From the cell containing the given text, extract its center point as (x, y) coordinate. 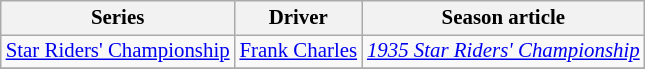
Frank Charles (298, 51)
Series (118, 18)
Season article (504, 18)
Star Riders' Championship (118, 51)
Driver (298, 18)
1935 Star Riders' Championship (504, 51)
